Output the (X, Y) coordinate of the center of the cell containing the given text.  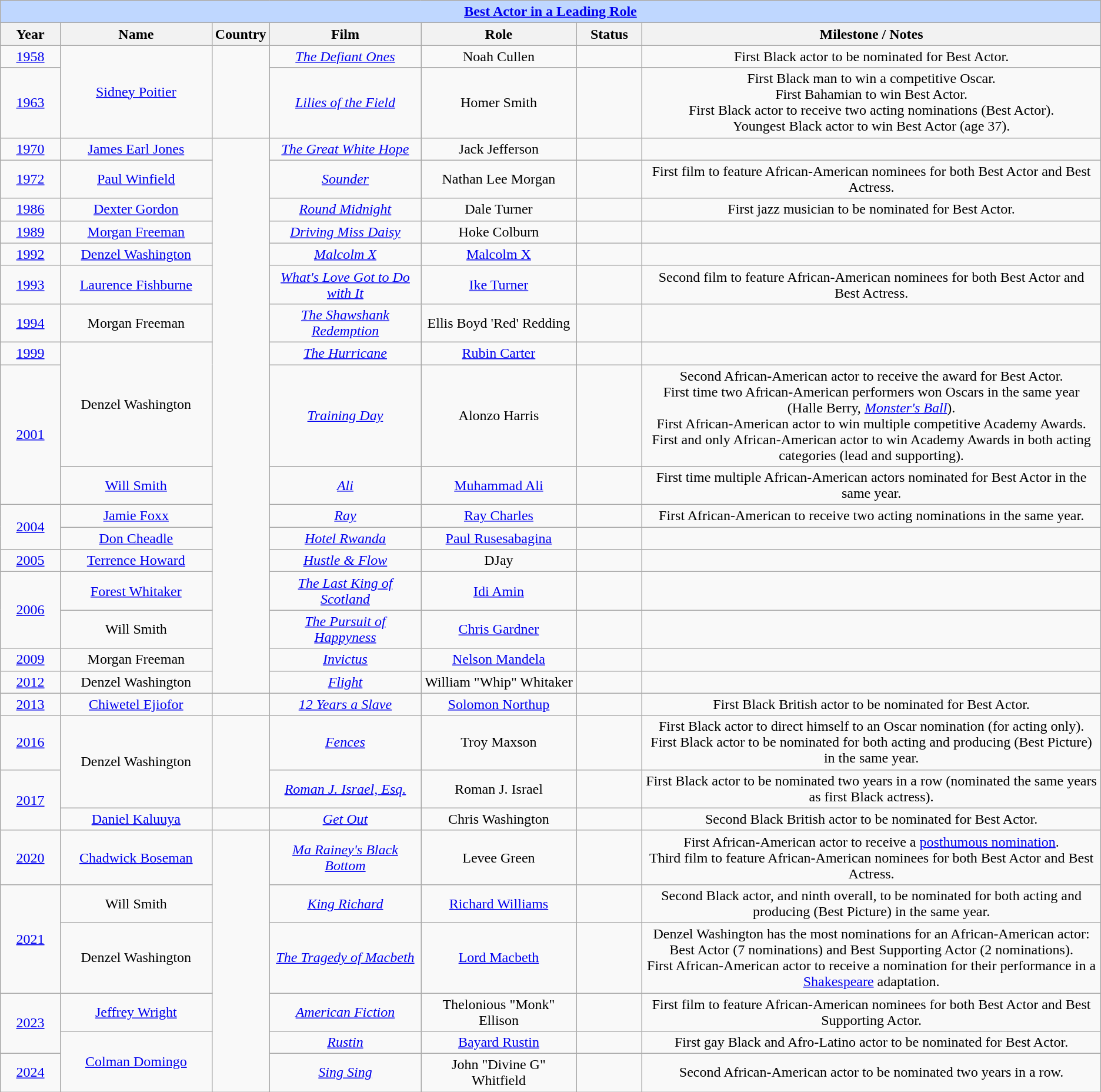
Nelson Mandela (499, 660)
2004 (31, 527)
Hotel Rwanda (345, 538)
Chiwetel Ejiofor (136, 704)
Bayard Rustin (499, 1043)
1970 (31, 149)
First jazz musician to be nominated for Best Actor. (872, 209)
Country (241, 34)
Get Out (345, 819)
Fences (345, 743)
Flight (345, 682)
Chadwick Boseman (136, 857)
2021 (31, 938)
Alonzo Harris (499, 415)
1963 (31, 102)
First gay Black and Afro-Latino actor to be nominated for Best Actor. (872, 1043)
Training Day (345, 415)
Chris Gardner (499, 630)
The Shawshank Redemption (345, 322)
Forest Whitaker (136, 591)
2013 (31, 704)
Homer Smith (499, 102)
Levee Green (499, 857)
1986 (31, 209)
Jamie Foxx (136, 516)
First time multiple African-American actors nominated for Best Actor in the same year. (872, 486)
Name (136, 34)
Second African-American actor to be nominated two years in a row. (872, 1073)
Noah Cullen (499, 56)
Role (499, 34)
Year (31, 34)
2020 (31, 857)
Lord Macbeth (499, 958)
2005 (31, 561)
First Black actor to be nominated for Best Actor. (872, 56)
Colman Domingo (136, 1061)
First African-American actor to receive a posthumous nomination.Third film to feature African-American nominees for both Best Actor and Best Actress. (872, 857)
DJay (499, 561)
Rustin (345, 1043)
12 Years a Slave (345, 704)
Lilies of the Field (345, 102)
Terrence Howard (136, 561)
Second Black actor, and ninth overall, to be nominated for both acting and producing (Best Picture) in the same year. (872, 904)
Richard Williams (499, 904)
Don Cheadle (136, 538)
Second Black British actor to be nominated for Best Actor. (872, 819)
Idi Amin (499, 591)
Ray Charles (499, 516)
2012 (31, 682)
1993 (31, 285)
Laurence Fishburne (136, 285)
Troy Maxson (499, 743)
Hustle & Flow (345, 561)
2001 (31, 435)
2009 (31, 660)
Muhammad Ali (499, 486)
What's Love Got to Do with It (345, 285)
Invictus (345, 660)
Nathan Lee Morgan (499, 179)
Daniel Kaluuya (136, 819)
American Fiction (345, 1012)
Milestone / Notes (872, 34)
Chris Washington (499, 819)
Thelonious "Monk" Ellison (499, 1012)
Sidney Poitier (136, 92)
James Earl Jones (136, 149)
2016 (31, 743)
The Defiant Ones (345, 56)
Jeffrey Wright (136, 1012)
1992 (31, 254)
Hoke Colburn (499, 232)
1989 (31, 232)
Dexter Gordon (136, 209)
The Last King of Scotland (345, 591)
Ali (345, 486)
Ma Rainey's Black Bottom (345, 857)
The Great White Hope (345, 149)
2024 (31, 1073)
First African-American to receive two acting nominations in the same year. (872, 516)
Sing Sing (345, 1073)
2006 (31, 610)
Second film to feature African-American nominees for both Best Actor and Best Actress. (872, 285)
Driving Miss Daisy (345, 232)
First Black actor to be nominated two years in a row (nominated the same years as first Black actress). (872, 788)
Film (345, 34)
Dale Turner (499, 209)
Roman J. Israel (499, 788)
First film to feature African-American nominees for both Best Actor and Best Actress. (872, 179)
Solomon Northup (499, 704)
Round Midnight (345, 209)
King Richard (345, 904)
Jack Jefferson (499, 149)
Ike Turner (499, 285)
Ray (345, 516)
2017 (31, 800)
1994 (31, 322)
William "Whip" Whitaker (499, 682)
Status (609, 34)
Roman J. Israel, Esq. (345, 788)
Paul Winfield (136, 179)
1999 (31, 353)
The Hurricane (345, 353)
First Black British actor to be nominated for Best Actor. (872, 704)
Sounder (345, 179)
The Pursuit of Happyness (345, 630)
Rubin Carter (499, 353)
Paul Rusesabagina (499, 538)
1958 (31, 56)
1972 (31, 179)
2023 (31, 1024)
John "Divine G" Whitfield (499, 1073)
First film to feature African-American nominees for both Best Actor and Best Supporting Actor. (872, 1012)
Ellis Boyd 'Red' Redding (499, 322)
Best Actor in a Leading Role (550, 12)
The Tragedy of Macbeth (345, 958)
